For the text-containing cell, return its midpoint in [X, Y] coordinate format. 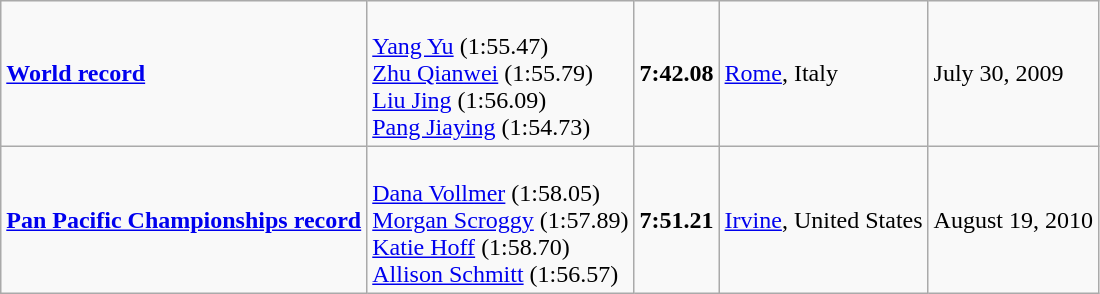
World record [184, 74]
Irvine, United States [824, 220]
Dana Vollmer (1:58.05)Morgan Scroggy (1:57.89)Katie Hoff (1:58.70)Allison Schmitt (1:56.57) [500, 220]
Rome, Italy [824, 74]
Pan Pacific Championships record [184, 220]
7:42.08 [676, 74]
July 30, 2009 [1013, 74]
Yang Yu (1:55.47)Zhu Qianwei (1:55.79)Liu Jing (1:56.09)Pang Jiaying (1:54.73) [500, 74]
7:51.21 [676, 220]
August 19, 2010 [1013, 220]
